Provide the [x, y] coordinate of the cell's center where the given text is located.  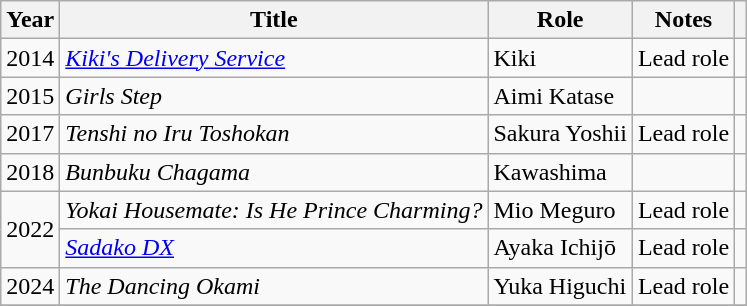
Kiki's Delivery Service [274, 58]
Girls Step [274, 96]
Ayaka Ichijō [560, 248]
Yuka Higuchi [560, 286]
The Dancing Okami [274, 286]
2015 [30, 96]
Mio Meguro [560, 210]
Tenshi no Iru Toshokan [274, 134]
Year [30, 20]
Sakura Yoshii [560, 134]
Notes [683, 20]
2014 [30, 58]
2024 [30, 286]
2017 [30, 134]
Kiki [560, 58]
Aimi Katase [560, 96]
Title [274, 20]
2022 [30, 229]
2018 [30, 172]
Yokai Housemate: Is He Prince Charming? [274, 210]
Kawashima [560, 172]
Sadako DX [274, 248]
Role [560, 20]
Bunbuku Chagama [274, 172]
